Return the [X, Y] coordinate for the center point of the cell that contains the specified text.  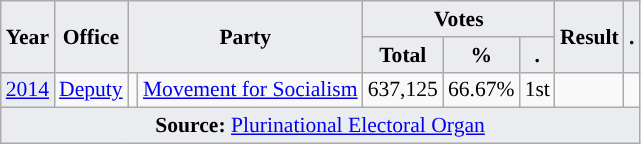
Year [28, 36]
Total [403, 55]
% [482, 55]
Deputy [91, 90]
Movement for Socialism [250, 90]
Source: Plurinational Electoral Organ [320, 126]
Office [91, 36]
66.67% [482, 90]
1st [538, 90]
2014 [28, 90]
637,125 [403, 90]
Result [590, 36]
Party [246, 36]
Votes [459, 19]
